Provide the [x, y] coordinate of the cell's center where the given text is located.  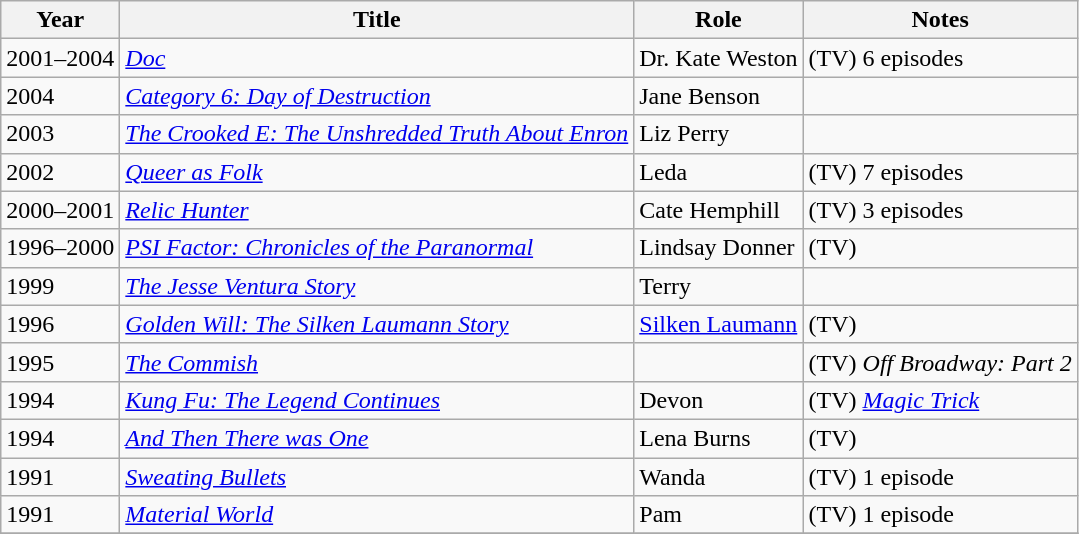
(TV) 7 episodes [940, 172]
Silken Laumann [718, 324]
Sweating Bullets [377, 477]
Pam [718, 515]
2002 [60, 172]
2001–2004 [60, 58]
Category 6: Day of Destruction [377, 96]
Notes [940, 20]
Relic Hunter [377, 210]
Dr. Kate Weston [718, 58]
(TV) Off Broadway: Part 2 [940, 362]
Lena Burns [718, 438]
(TV) 3 episodes [940, 210]
Kung Fu: The Legend Continues [377, 400]
The Crooked E: The Unshredded Truth About Enron [377, 134]
2003 [60, 134]
The Jesse Ventura Story [377, 286]
1996 [60, 324]
Jane Benson [718, 96]
And Then There was One [377, 438]
1996–2000 [60, 248]
Title [377, 20]
Lindsay Donner [718, 248]
Queer as Folk [377, 172]
(TV) 6 episodes [940, 58]
Terry [718, 286]
Golden Will: The Silken Laumann Story [377, 324]
1999 [60, 286]
Doc [377, 58]
Year [60, 20]
The Commish [377, 362]
2004 [60, 96]
Liz Perry [718, 134]
Cate Hemphill [718, 210]
PSI Factor: Chronicles of the Paranormal [377, 248]
(TV) Magic Trick [940, 400]
1995 [60, 362]
2000–2001 [60, 210]
Leda [718, 172]
Wanda [718, 477]
Material World [377, 515]
Role [718, 20]
Devon [718, 400]
